Return [x, y] of the center of cell containing provided text 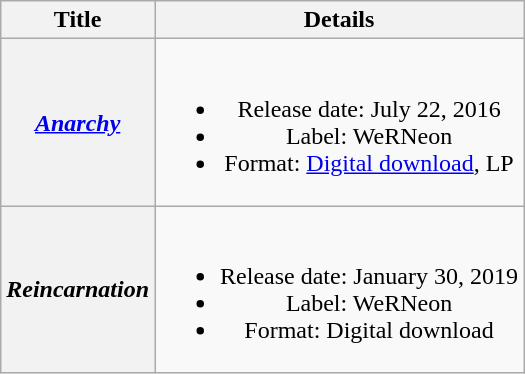
Title [78, 20]
Release date: July 22, 2016Label: WeRNeonFormat: Digital download, LP [340, 122]
Anarchy [78, 122]
Reincarnation [78, 290]
Details [340, 20]
Release date: January 30, 2019Label: WeRNeonFormat: Digital download [340, 290]
